Scan for the cell matching the given text and deliver its [x, y] coordinate at center. 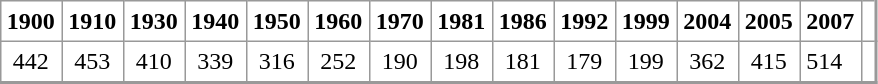
514 [831, 62]
252 [339, 62]
1970 [400, 21]
1999 [646, 21]
1981 [461, 21]
1950 [277, 21]
1940 [215, 21]
179 [585, 62]
1992 [585, 21]
199 [646, 62]
198 [461, 62]
362 [707, 62]
2005 [769, 21]
415 [769, 62]
1910 [93, 21]
181 [523, 62]
1930 [154, 21]
1900 [31, 21]
1986 [523, 21]
1960 [339, 21]
190 [400, 62]
316 [277, 62]
453 [93, 62]
410 [154, 62]
339 [215, 62]
2004 [707, 21]
442 [31, 62]
2007 [831, 21]
